Find where the given text appears and provide that cell's center as [x, y] coordinate. 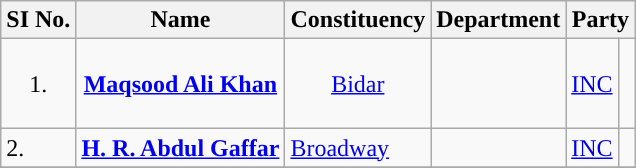
Broadway [358, 148]
2. [38, 148]
Bidar [358, 84]
SI No. [38, 20]
Name [180, 20]
Maqsood Ali Khan [180, 84]
Party [600, 20]
1. [38, 84]
Department [498, 20]
Constituency [358, 20]
H. R. Abdul Gaffar [180, 148]
